Extract the (x, y) coordinate from the center of the cell holding the provided text.  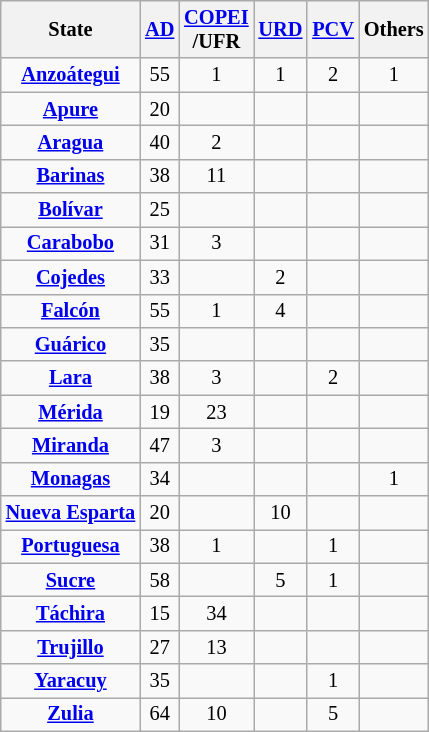
Miranda (70, 445)
Nueva Esparta (70, 513)
13 (216, 647)
Apure (70, 109)
Trujillo (70, 647)
4 (281, 311)
Mérida (70, 412)
Táchira (70, 613)
19 (160, 412)
Monagas (70, 479)
Others (394, 29)
State (70, 29)
Falcón (70, 311)
Sucre (70, 580)
47 (160, 445)
31 (160, 243)
27 (160, 647)
AD (160, 29)
Yaracuy (70, 681)
PCV (333, 29)
Carabobo (70, 243)
33 (160, 277)
58 (160, 580)
Lara (70, 378)
40 (160, 142)
Aragua (70, 142)
25 (160, 210)
23 (216, 412)
COPEI/UFR (216, 29)
Barinas (70, 176)
Bolívar (70, 210)
Anzoátegui (70, 75)
Portuguesa (70, 546)
Zulia (70, 714)
URD (281, 29)
15 (160, 613)
Cojedes (70, 277)
11 (216, 176)
Guárico (70, 344)
64 (160, 714)
